Pinpoint the cell where the given text exists, returning its [X, Y] midpoint coordinate. 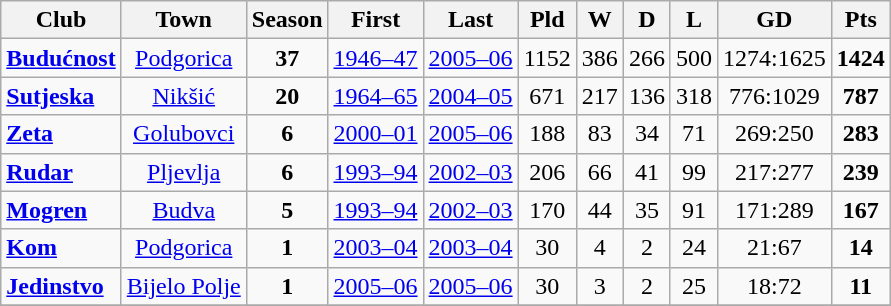
Golubovci [184, 134]
1964–65 [376, 96]
21:67 [774, 248]
41 [646, 172]
500 [694, 58]
Town [184, 20]
71 [694, 134]
Jedinstvo [61, 286]
Rudar [61, 172]
217:277 [774, 172]
11 [860, 286]
776:1029 [774, 96]
20 [287, 96]
266 [646, 58]
2000–01 [376, 134]
283 [860, 134]
Pljevlja [184, 172]
35 [646, 210]
1424 [860, 58]
34 [646, 134]
787 [860, 96]
24 [694, 248]
318 [694, 96]
269:250 [774, 134]
Club [61, 20]
Season [287, 20]
D [646, 20]
386 [600, 58]
Budva [184, 210]
171:289 [774, 210]
4 [600, 248]
239 [860, 172]
1274:1625 [774, 58]
Kom [61, 248]
5 [287, 210]
First [376, 20]
25 [694, 286]
188 [547, 134]
1946–47 [376, 58]
1152 [547, 58]
Nikšić [184, 96]
Budućnost [61, 58]
14 [860, 248]
GD [774, 20]
91 [694, 210]
671 [547, 96]
L [694, 20]
167 [860, 210]
18:72 [774, 286]
3 [600, 286]
136 [646, 96]
Pts [860, 20]
2004–05 [470, 96]
Zeta [61, 134]
217 [600, 96]
Sutjeska [61, 96]
Bijelo Polje [184, 286]
206 [547, 172]
Mogren [61, 210]
37 [287, 58]
66 [600, 172]
Pld [547, 20]
44 [600, 210]
83 [600, 134]
W [600, 20]
Last [470, 20]
170 [547, 210]
99 [694, 172]
